Find where the given text appears and provide that cell's center as (x, y) coordinate. 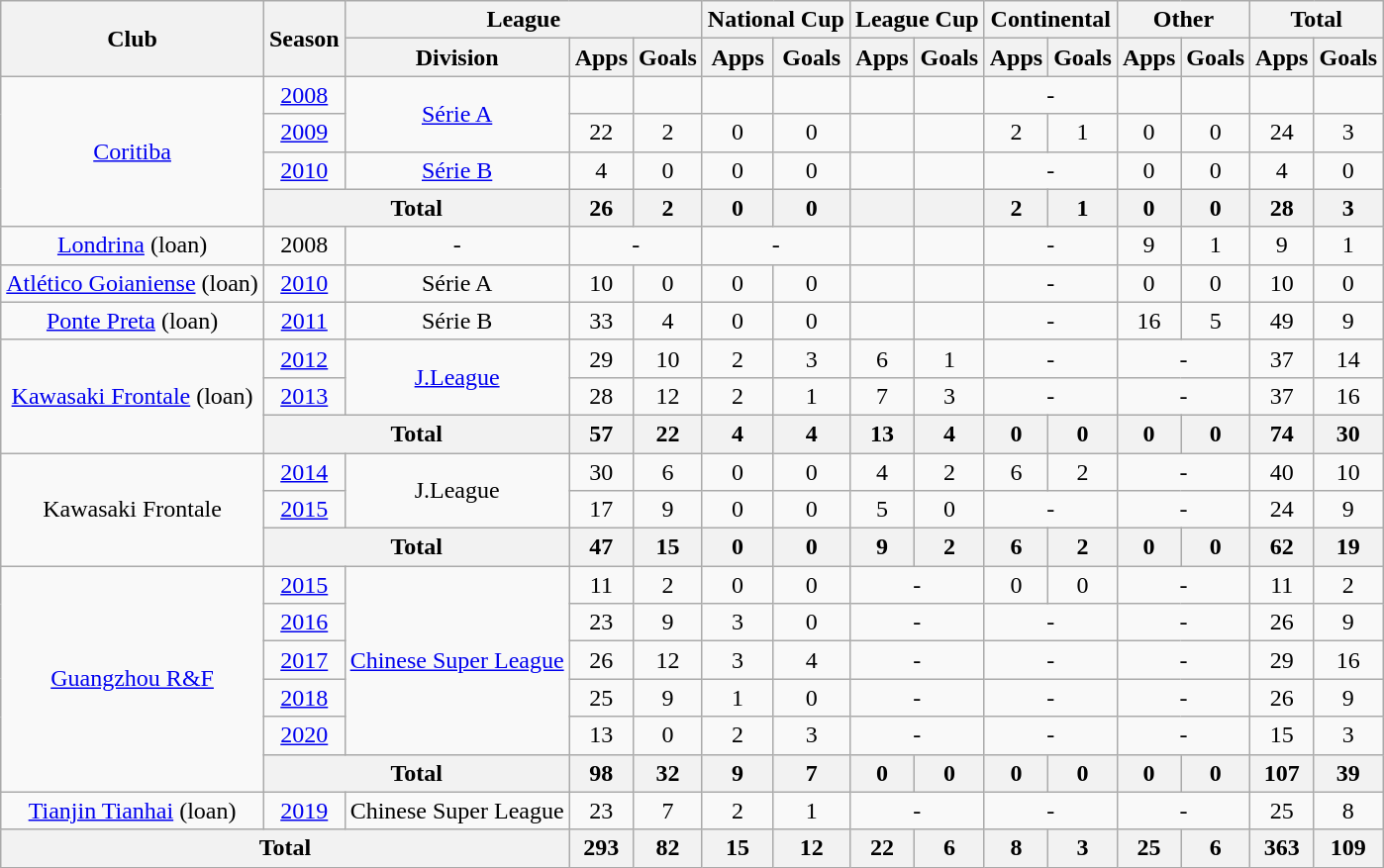
2012 (304, 358)
40 (1282, 472)
14 (1348, 358)
62 (1282, 547)
Coritiba (133, 151)
2016 (304, 623)
33 (601, 321)
Londrina (loan) (133, 245)
Season (304, 39)
National Cup (776, 20)
39 (1348, 773)
17 (601, 510)
2013 (304, 396)
Continental (1050, 20)
League (523, 20)
Kawasaki Frontale (loan) (133, 396)
Other (1183, 20)
82 (668, 848)
Club (133, 39)
2017 (304, 660)
2011 (304, 321)
Guangzhou R&F (133, 679)
2019 (304, 811)
32 (668, 773)
Kawasaki Frontale (133, 510)
19 (1348, 547)
109 (1348, 848)
Atlético Goianiense (loan) (133, 283)
2020 (304, 735)
Division (457, 57)
98 (601, 773)
293 (601, 848)
Tianjin Tianhai (loan) (133, 811)
363 (1282, 848)
47 (601, 547)
Ponte Preta (loan) (133, 321)
107 (1282, 773)
League Cup (917, 20)
2018 (304, 698)
2009 (304, 133)
74 (1282, 434)
57 (601, 434)
2014 (304, 472)
49 (1282, 321)
